Search for the cell housing the specified text and yield its (X, Y) center coordinate. 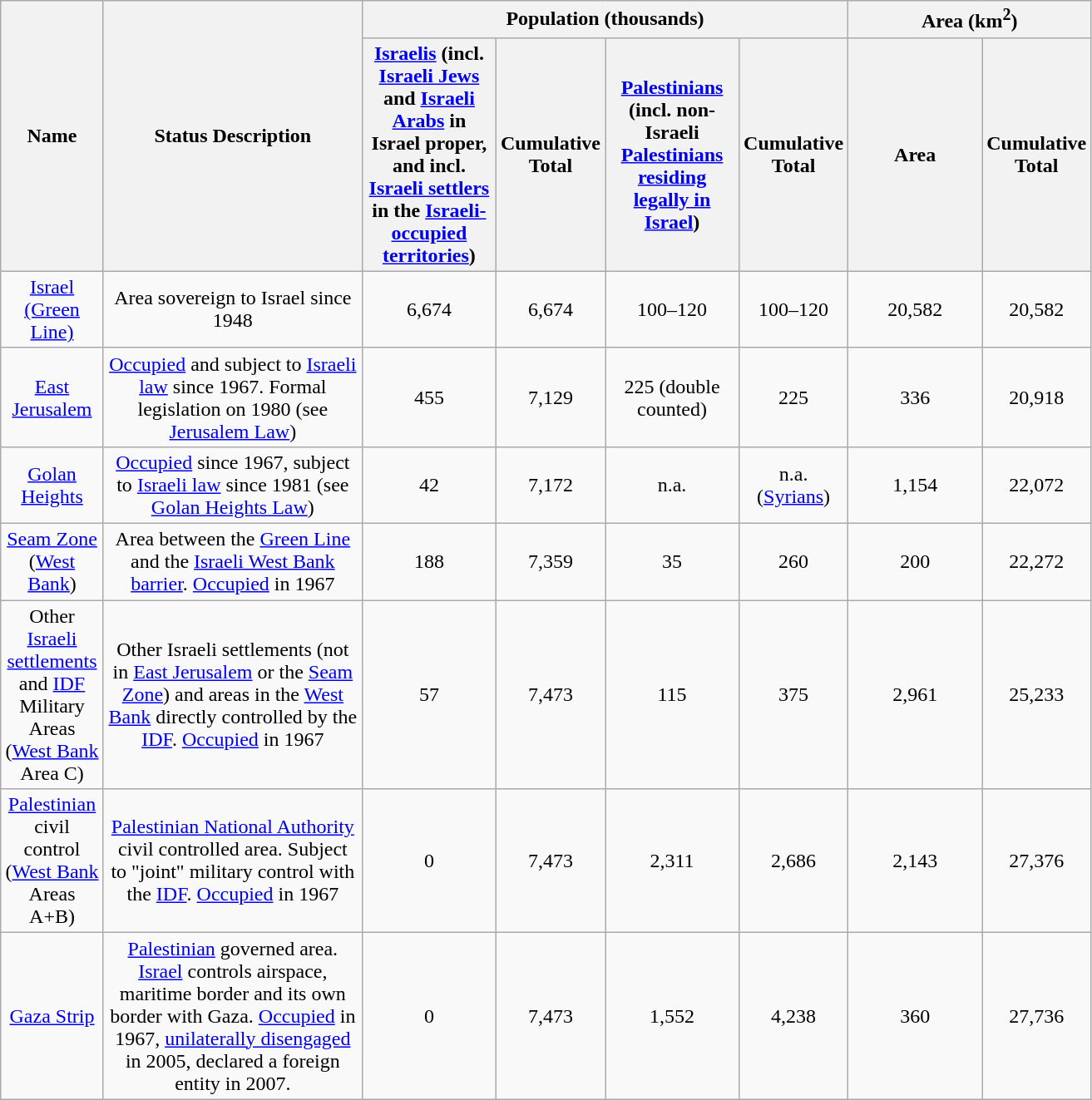
Area between the Green Line and the Israeli West Bank barrier. Occupied in 1967 (233, 562)
20,918 (1036, 397)
Other Israeli settlements (not in East Jerusalem or the Seam Zone) and areas in the West Bank directly controlled by the IDF. Occupied in 1967 (233, 695)
22,272 (1036, 562)
4,238 (793, 1016)
2,961 (915, 695)
225 (793, 397)
7,359 (551, 562)
188 (429, 562)
Area (915, 155)
7,172 (551, 485)
360 (915, 1016)
1,154 (915, 485)
Area sovereign to Israel since 1948 (233, 309)
455 (429, 397)
1,552 (672, 1016)
25,233 (1036, 695)
2,311 (672, 861)
Israel (Green Line) (52, 309)
Palestinian National Authority civil controlled area. Subject to "joint" military control with the IDF. Occupied in 1967 (233, 861)
27,736 (1036, 1016)
Seam Zone (West Bank) (52, 562)
2,686 (793, 861)
Other Israeli settlements and IDF Military Areas (West Bank Area C) (52, 695)
Palestinians (incl. non-Israeli Palestinians residing legally in Israel) (672, 155)
336 (915, 397)
Status Description (233, 136)
Occupied and subject to Israeli law since 1967. Formal legislation on 1980 (see Jerusalem Law) (233, 397)
Area (km2) (970, 20)
22,072 (1036, 485)
260 (793, 562)
2,143 (915, 861)
Gaza Strip (52, 1016)
Golan Heights (52, 485)
7,129 (551, 397)
225 (double counted) (672, 397)
200 (915, 562)
Palestinian civil control (West Bank Areas A+B) (52, 861)
Population (thousands) (605, 20)
27,376 (1036, 861)
Israelis (incl. Israeli Jews and Israeli Arabs in Israel proper, and incl. Israeli settlers in the Israeli-occupied territories) (429, 155)
35 (672, 562)
East Jerusalem (52, 397)
Name (52, 136)
375 (793, 695)
Occupied since 1967, subject to Israeli law since 1981 (see Golan Heights Law) (233, 485)
115 (672, 695)
n.a. (Syrians) (793, 485)
42 (429, 485)
n.a. (672, 485)
57 (429, 695)
